Determine the [X, Y] coordinate at the center of the cell enclosing the given text.  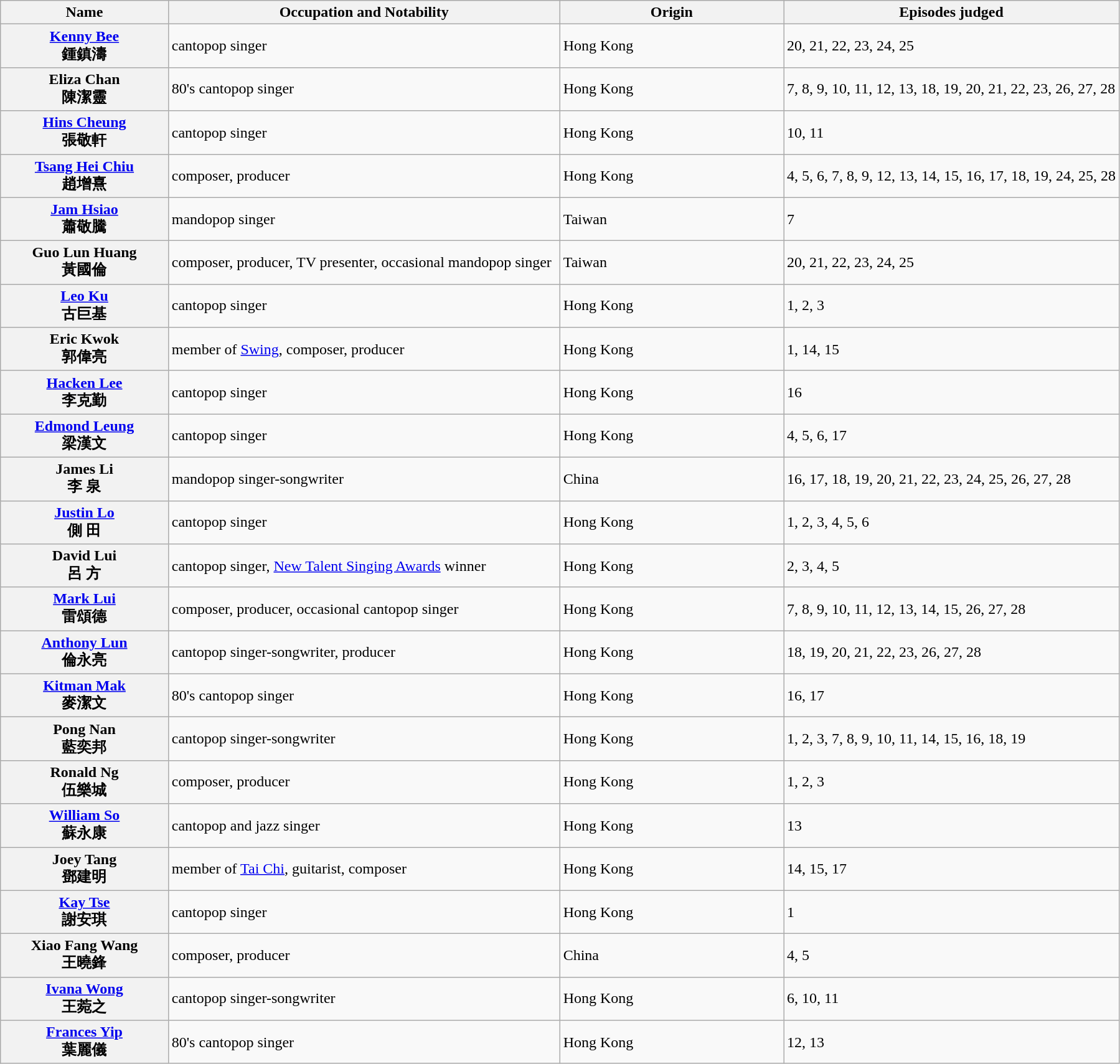
cantopop singer, New Talent Singing Awards winner [364, 566]
7 [951, 219]
1 [951, 912]
member of Swing, composer, producer [364, 349]
Pong Nan藍奕邦 [85, 739]
Hins Cheung張敬軒 [85, 133]
David Lui呂 方 [85, 566]
18, 19, 20, 21, 22, 23, 26, 27, 28 [951, 652]
Frances Yip葉麗儀 [85, 1042]
Anthony Lun倫永亮 [85, 652]
16, 17 [951, 695]
Kitman Mak麥潔文 [85, 695]
7, 8, 9, 10, 11, 12, 13, 14, 15, 26, 27, 28 [951, 609]
2, 3, 4, 5 [951, 566]
16 [951, 392]
1, 2, 3, 4, 5, 6 [951, 522]
Xiao Fang Wang王曉鋒 [85, 956]
Tsang Hei Chiu趙增熹 [85, 176]
William So蘇永康 [85, 826]
composer, producer, occasional cantopop singer [364, 609]
James Li李 泉 [85, 479]
Edmond Leung梁漢文 [85, 436]
member of Tai Chi, guitarist, composer [364, 869]
6, 10, 11 [951, 999]
16, 17, 18, 19, 20, 21, 22, 23, 24, 25, 26, 27, 28 [951, 479]
Joey Tang鄧建明 [85, 869]
mandopop singer [364, 219]
Ivana Wong王菀之 [85, 999]
Justin Lo側 田 [85, 522]
1, 2, 3, 7, 8, 9, 10, 11, 14, 15, 16, 18, 19 [951, 739]
Mark Lui雷頌德 [85, 609]
Leo Ku古巨基 [85, 306]
13 [951, 826]
Ronald Ng伍樂城 [85, 782]
4, 5, 6, 7, 8, 9, 12, 13, 14, 15, 16, 17, 18, 19, 24, 25, 28 [951, 176]
7, 8, 9, 10, 11, 12, 13, 18, 19, 20, 21, 22, 23, 26, 27, 28 [951, 89]
12, 13 [951, 1042]
cantopop and jazz singer [364, 826]
Name [85, 12]
Guo Lun Huang黃國倫 [85, 263]
cantopop singer-songwriter, producer [364, 652]
composer, producer, TV presenter, occasional mandopop singer [364, 263]
Episodes judged [951, 12]
4, 5, 6, 17 [951, 436]
mandopop singer-songwriter [364, 479]
Eric Kwok郭偉亮 [85, 349]
1, 14, 15 [951, 349]
14, 15, 17 [951, 869]
4, 5 [951, 956]
Hacken Lee李克勤 [85, 392]
Eliza Chan陳潔靈 [85, 89]
Kay Tse謝安琪 [85, 912]
Kenny Bee鍾鎮濤 [85, 46]
Jam Hsiao蕭敬騰 [85, 219]
Occupation and Notability [364, 12]
10, 11 [951, 133]
Origin [671, 12]
